Return the [X, Y] coordinate for the center point of the cell that contains the specified text.  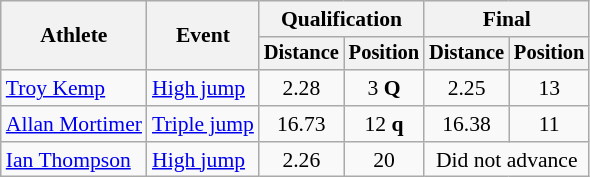
Final [506, 19]
Qualification [342, 19]
16.38 [466, 124]
16.73 [302, 124]
13 [549, 88]
11 [549, 124]
High jump [203, 88]
2.28 [302, 88]
12 q [384, 124]
Allan Mortimer [74, 124]
Triple jump [203, 124]
Athlete [74, 36]
Troy Kemp [74, 88]
2.25 [466, 88]
Event [203, 36]
3 Q [384, 88]
